Identify which cell holds the provided text, then report its [x, y] central coordinate. 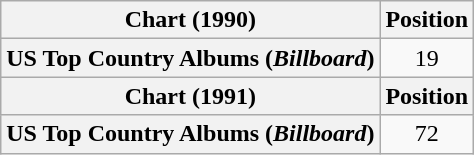
72 [427, 134]
19 [427, 58]
Chart (1991) [190, 96]
Chart (1990) [190, 20]
